Identify which cell holds the provided text, then report its [x, y] central coordinate. 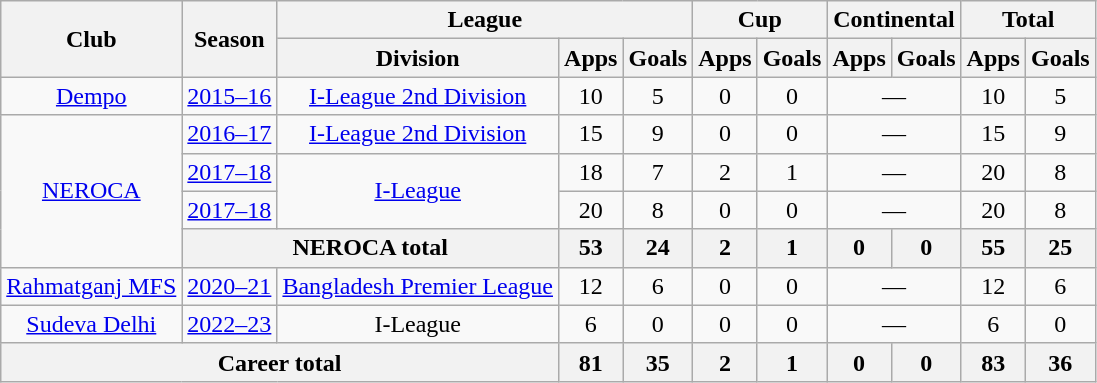
24 [658, 248]
NEROCA total [370, 248]
36 [1060, 362]
7 [658, 172]
2022–23 [230, 324]
18 [591, 172]
Dempo [92, 96]
25 [1060, 248]
Division [418, 58]
Cup [760, 20]
2015–16 [230, 96]
Bangladesh Premier League [418, 286]
Continental [894, 20]
Season [230, 39]
2016–17 [230, 134]
Sudeva Delhi [92, 324]
55 [993, 248]
NEROCA [92, 191]
Total [1028, 20]
Career total [280, 362]
Club [92, 39]
Rahmatganj MFS [92, 286]
League [485, 20]
35 [658, 362]
2020–21 [230, 286]
81 [591, 362]
53 [591, 248]
83 [993, 362]
